Detect which cell encompasses the target text, then output its (X, Y) center coordinate. 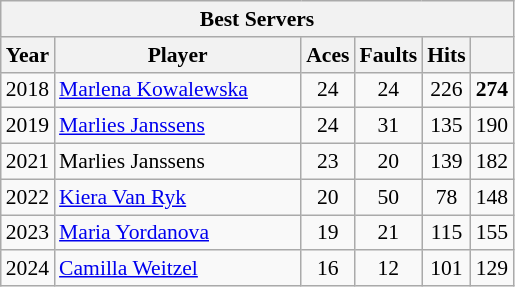
31 (388, 126)
Maria Yordanova (178, 233)
78 (446, 197)
2018 (28, 90)
Aces (328, 55)
Player (178, 55)
101 (446, 269)
2024 (28, 269)
274 (492, 90)
115 (446, 233)
50 (388, 197)
2023 (28, 233)
2021 (28, 162)
135 (446, 126)
12 (388, 269)
21 (388, 233)
2022 (28, 197)
139 (446, 162)
Best Servers (257, 19)
Year (28, 55)
226 (446, 90)
Hits (446, 55)
2019 (28, 126)
Faults (388, 55)
Kiera Van Ryk (178, 197)
155 (492, 233)
129 (492, 269)
Marlena Kowalewska (178, 90)
148 (492, 197)
23 (328, 162)
19 (328, 233)
182 (492, 162)
190 (492, 126)
16 (328, 269)
Camilla Weitzel (178, 269)
